Extract the [x, y] coordinate from the center of the cell holding the provided text.  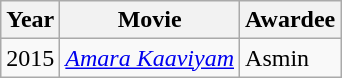
Year [30, 20]
Movie [150, 20]
2015 [30, 58]
Amara Kaaviyam [150, 58]
Asmin [290, 58]
Awardee [290, 20]
